Capture the cell that displays the provided text and extract its (X, Y) central coordinate. 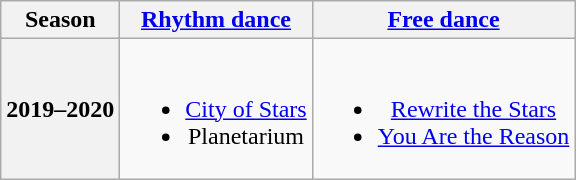
2019–2020 (60, 109)
Season (60, 20)
Free dance (444, 20)
City of Stars Planetarium (216, 109)
Rewrite the StarsYou Are the Reason (444, 109)
Rhythm dance (216, 20)
